Locate the cell with the specified text and output its (X, Y) center coordinate. 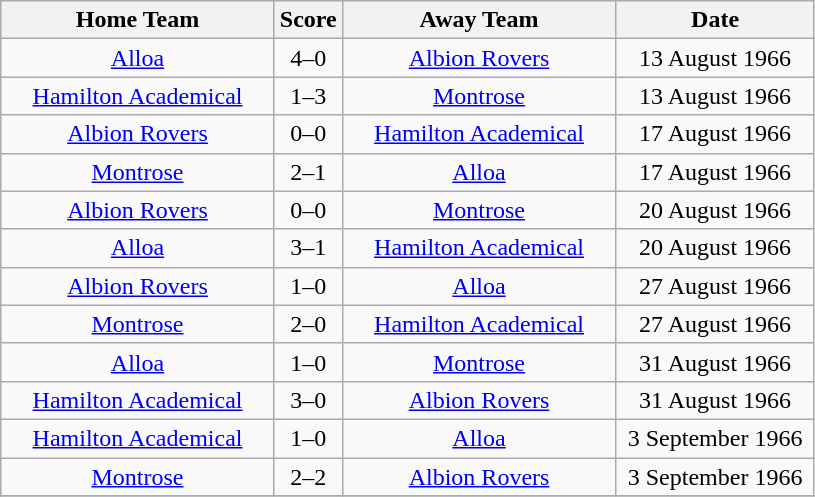
2–0 (308, 324)
Date (716, 20)
Home Team (138, 20)
Away Team (479, 20)
2–2 (308, 477)
1–3 (308, 96)
Score (308, 20)
4–0 (308, 58)
3–0 (308, 400)
2–1 (308, 172)
3–1 (308, 248)
